Determine the (x, y) coordinate at the center of the cell enclosing the given text.  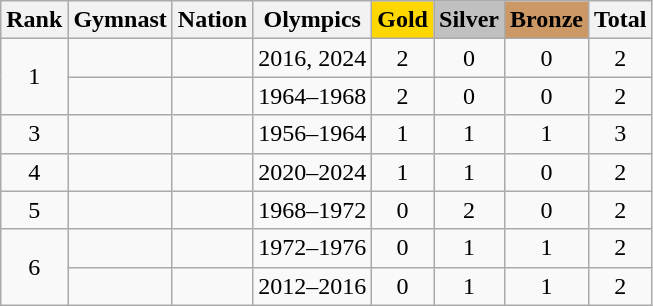
Nation (212, 20)
6 (34, 267)
Total (621, 20)
1968–1972 (312, 210)
1972–1976 (312, 248)
Gymnast (120, 20)
Bronze (547, 20)
5 (34, 210)
Olympics (312, 20)
Silver (470, 20)
2020–2024 (312, 172)
Gold (403, 20)
Rank (34, 20)
1956–1964 (312, 134)
2012–2016 (312, 286)
4 (34, 172)
1964–1968 (312, 96)
2016, 2024 (312, 58)
